Search for the cell housing the specified text and yield its [x, y] center coordinate. 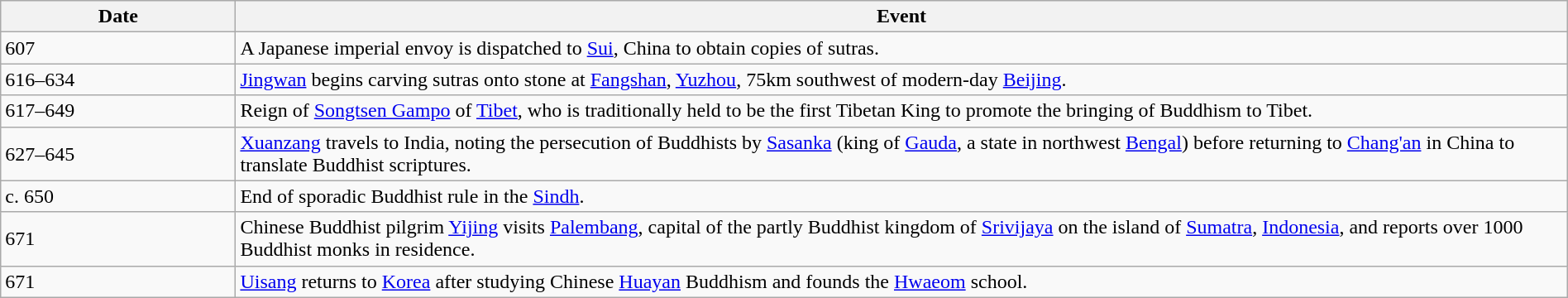
617–649 [118, 111]
Uisang returns to Korea after studying Chinese Huayan Buddhism and founds the Hwaeom school. [901, 281]
Date [118, 17]
607 [118, 48]
616–634 [118, 79]
End of sporadic Buddhist rule in the Sindh. [901, 196]
Jingwan begins carving sutras onto stone at Fangshan, Yuzhou, 75km southwest of modern-day Beijing. [901, 79]
c. 650 [118, 196]
Reign of Songtsen Gampo of Tibet, who is traditionally held to be the first Tibetan King to promote the bringing of Buddhism to Tibet. [901, 111]
627–645 [118, 154]
Event [901, 17]
A Japanese imperial envoy is dispatched to Sui, China to obtain copies of sutras. [901, 48]
